Output the (x, y) coordinate of the center of the cell containing the given text.  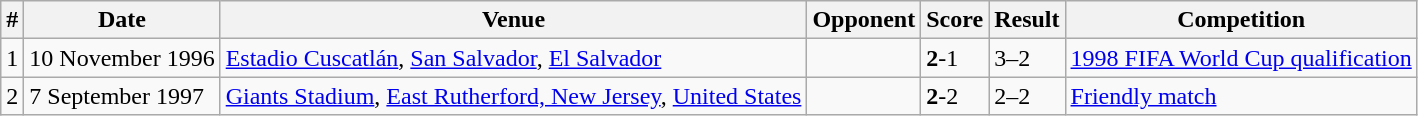
Estadio Cuscatlán, San Salvador, El Salvador (514, 58)
Venue (514, 20)
Result (1027, 20)
# (12, 20)
2-1 (955, 58)
2-2 (955, 96)
7 September 1997 (122, 96)
2 (12, 96)
1998 FIFA World Cup qualification (1241, 58)
Competition (1241, 20)
1 (12, 58)
Opponent (864, 20)
10 November 1996 (122, 58)
Friendly match (1241, 96)
Date (122, 20)
Score (955, 20)
Giants Stadium, East Rutherford, New Jersey, United States (514, 96)
2–2 (1027, 96)
3–2 (1027, 58)
